Extract the [x, y] coordinate from the center of the cell holding the provided text.  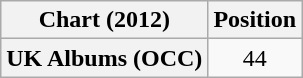
UK Albums (OCC) [104, 58]
44 [255, 58]
Chart (2012) [104, 20]
Position [255, 20]
